Find where the given text appears and provide that cell's center as [X, Y] coordinate. 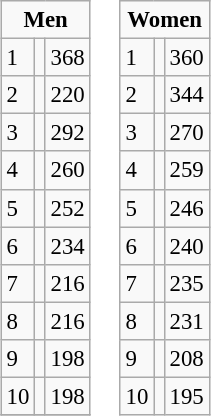
234 [68, 246]
Women [164, 20]
231 [186, 321]
260 [68, 170]
270 [186, 133]
252 [68, 208]
235 [186, 283]
368 [68, 58]
195 [186, 396]
292 [68, 133]
208 [186, 358]
259 [186, 170]
240 [186, 246]
220 [68, 95]
360 [186, 58]
Men [46, 20]
246 [186, 208]
344 [186, 95]
